Identify which cell holds the provided text, then report its [X, Y] central coordinate. 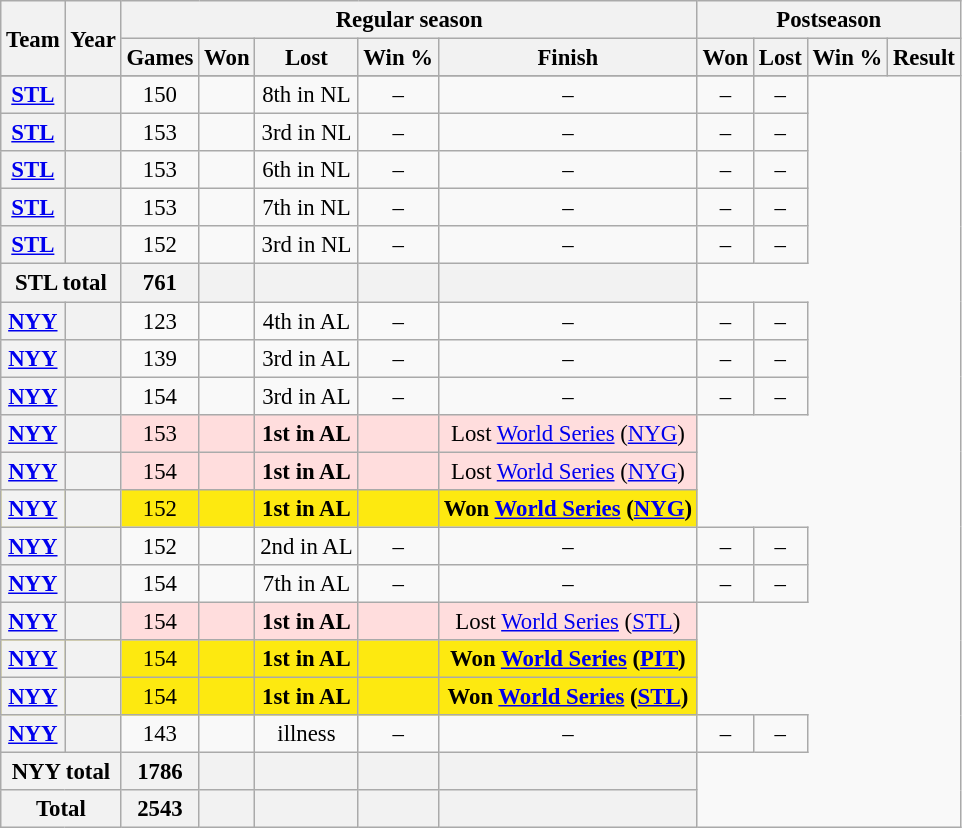
Lost World Series (STL) [568, 621]
4th in AL [306, 321]
Won World Series (NYG) [568, 509]
Result [924, 58]
8th in NL [306, 95]
Postseason [828, 20]
139 [160, 358]
Won World Series (STL) [568, 697]
Finish [568, 58]
2nd in AL [306, 546]
6th in NL [306, 170]
2543 [160, 809]
761 [160, 283]
NYY total [61, 772]
Won World Series (PIT) [568, 659]
7th in NL [306, 208]
STL total [61, 283]
Regular season [409, 20]
150 [160, 95]
Year [93, 38]
7th in AL [306, 584]
143 [160, 734]
Games [160, 58]
illness [306, 734]
Total [61, 809]
Team [33, 38]
1786 [160, 772]
123 [160, 321]
